Extract the (X, Y) coordinate from the center of the cell holding the provided text.  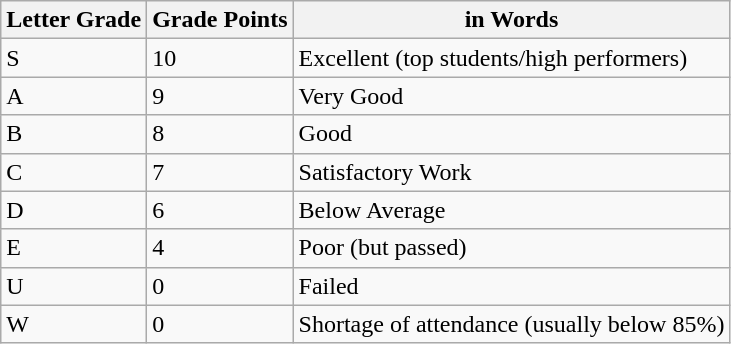
Satisfactory Work (512, 172)
8 (220, 134)
Below Average (512, 210)
Excellent (top students/high performers) (512, 58)
Letter Grade (74, 20)
C (74, 172)
U (74, 286)
4 (220, 248)
Poor (but passed) (512, 248)
9 (220, 96)
A (74, 96)
D (74, 210)
in Words (512, 20)
Shortage of attendance (usually below 85%) (512, 324)
6 (220, 210)
Grade Points (220, 20)
7 (220, 172)
Failed (512, 286)
B (74, 134)
10 (220, 58)
E (74, 248)
W (74, 324)
Very Good (512, 96)
Good (512, 134)
S (74, 58)
